Search for the cell housing the specified text and yield its [x, y] center coordinate. 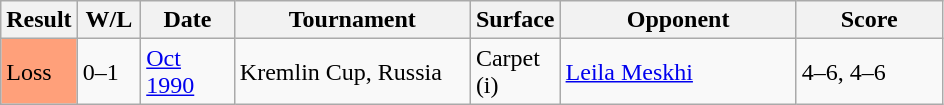
Tournament [352, 20]
Surface [515, 20]
Date [188, 20]
0–1 [109, 72]
Opponent [678, 20]
Kremlin Cup, Russia [352, 72]
4–6, 4–6 [869, 72]
Leila Meskhi [678, 72]
Oct 1990 [188, 72]
W/L [109, 20]
Score [869, 20]
Loss [39, 72]
Carpet (i) [515, 72]
Result [39, 20]
